Find where the given text appears and provide that cell's center as [X, Y] coordinate. 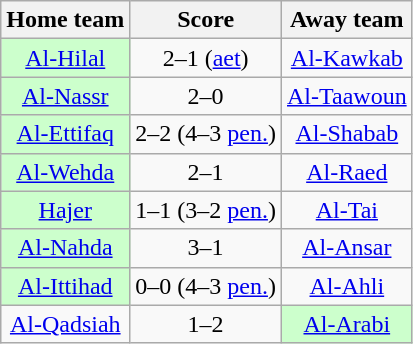
Al-Qadsiah [66, 324]
Al-Arabi [346, 324]
1–1 (3–2 pen.) [206, 210]
Al-Ettifaq [66, 134]
Al-Nassr [66, 96]
Al-Ittihad [66, 286]
2–1 [206, 172]
3–1 [206, 248]
Al-Raed [346, 172]
2–2 (4–3 pen.) [206, 134]
Al-Shabab [346, 134]
0–0 (4–3 pen.) [206, 286]
Al-Ansar [346, 248]
Al-Tai [346, 210]
Al-Ahli [346, 286]
Al-Taawoun [346, 96]
Home team [66, 20]
Away team [346, 20]
Hajer [66, 210]
Al-Hilal [66, 58]
1–2 [206, 324]
Al-Nahda [66, 248]
2–0 [206, 96]
Al-Wehda [66, 172]
Score [206, 20]
Al-Kawkab [346, 58]
2–1 (aet) [206, 58]
